Provide the (x, y) coordinate of the cell's center where the given text is located.  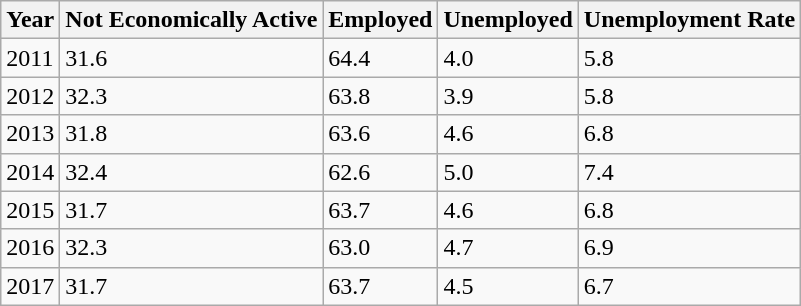
31.6 (192, 58)
62.6 (380, 172)
32.4 (192, 172)
2011 (30, 58)
6.7 (689, 286)
5.0 (508, 172)
4.5 (508, 286)
7.4 (689, 172)
2013 (30, 134)
Unemployed (508, 20)
Year (30, 20)
64.4 (380, 58)
Unemployment Rate (689, 20)
2014 (30, 172)
Employed (380, 20)
2016 (30, 248)
Not Economically Active (192, 20)
4.0 (508, 58)
63.6 (380, 134)
31.8 (192, 134)
63.8 (380, 96)
63.0 (380, 248)
3.9 (508, 96)
4.7 (508, 248)
6.9 (689, 248)
2017 (30, 286)
2015 (30, 210)
2012 (30, 96)
